For the text-containing cell, return its midpoint in [x, y] coordinate format. 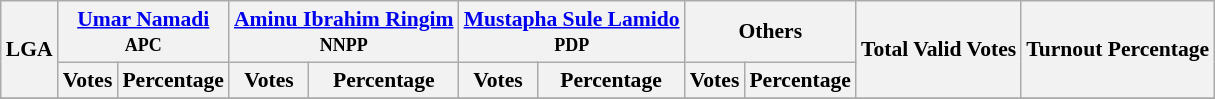
Mustapha Sule LamidoPDP [572, 32]
LGA [30, 50]
Total Valid Votes [938, 50]
Turnout Percentage [1118, 50]
Aminu Ibrahim RingimNNPP [344, 32]
Umar NamadiAPC [144, 32]
Others [770, 32]
